Locate the cell with the specified text and output its (X, Y) center coordinate. 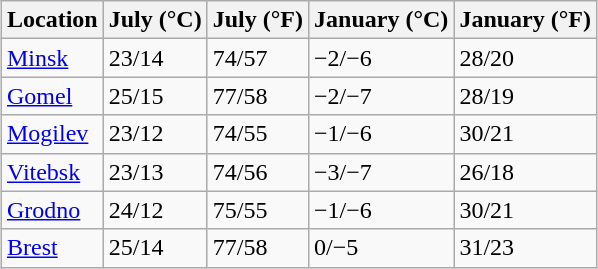
Minsk (52, 58)
23/13 (155, 172)
July (°F) (258, 20)
28/19 (526, 96)
25/14 (155, 248)
26/18 (526, 172)
Gomel (52, 96)
74/57 (258, 58)
−3/−7 (382, 172)
Grodno (52, 210)
Brest (52, 248)
24/12 (155, 210)
28/20 (526, 58)
23/12 (155, 134)
Location (52, 20)
75/55 (258, 210)
74/56 (258, 172)
January (°C) (382, 20)
0/−5 (382, 248)
−2/−6 (382, 58)
25/15 (155, 96)
Vitebsk (52, 172)
31/23 (526, 248)
23/14 (155, 58)
−2/−7 (382, 96)
Mogilev (52, 134)
January (°F) (526, 20)
July (°C) (155, 20)
74/55 (258, 134)
